Locate the cell with the specified text and output its [x, y] center coordinate. 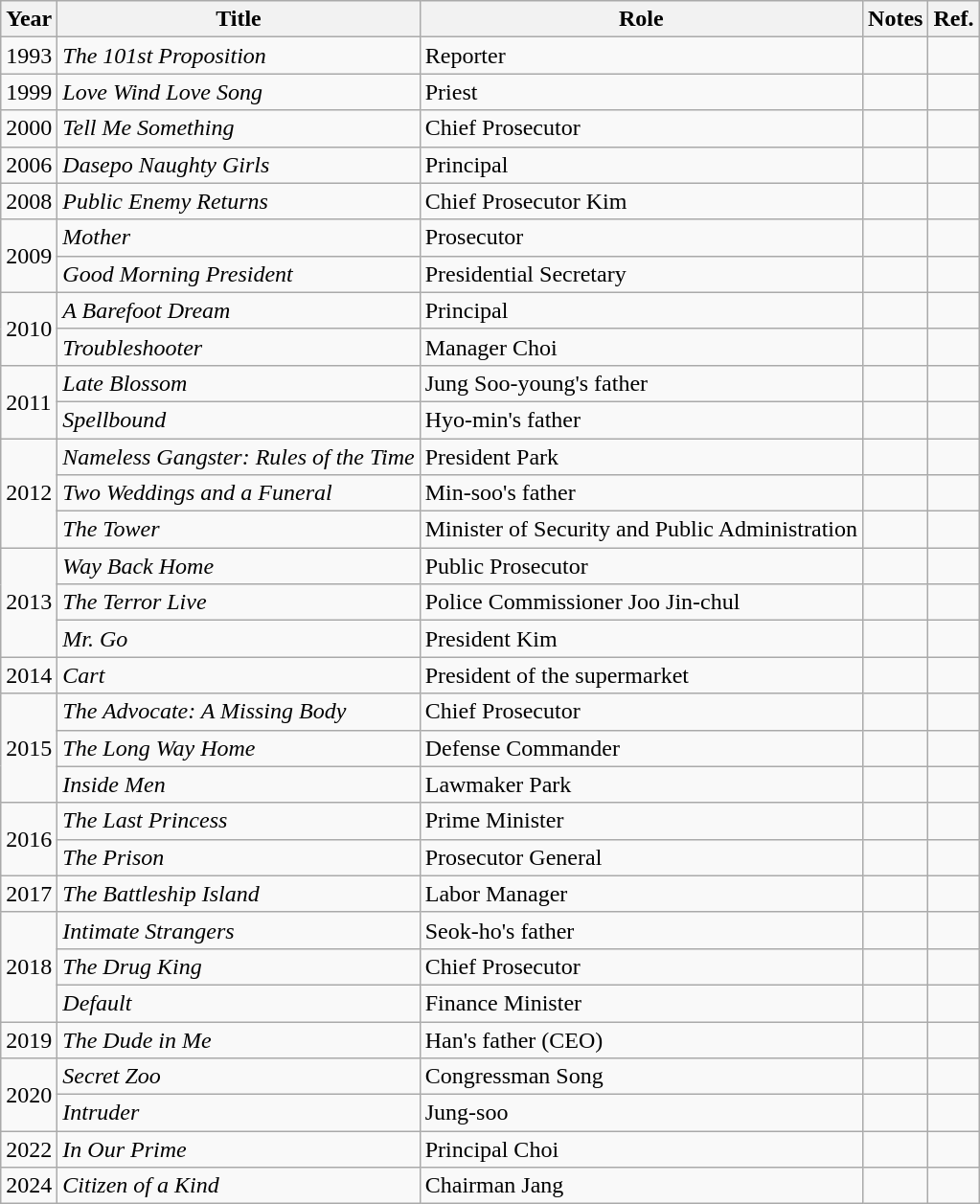
The 101st Proposition [239, 56]
Public Enemy Returns [239, 201]
Presidential Secretary [641, 274]
Priest [641, 92]
President Park [641, 457]
Citizen of a Kind [239, 1186]
Good Morning President [239, 274]
Nameless Gangster: Rules of the Time [239, 457]
Mother [239, 238]
President Kim [641, 639]
2012 [29, 493]
Ref. [954, 19]
The Terror Live [239, 602]
Han's father (CEO) [641, 1039]
Congressman Song [641, 1077]
Spellbound [239, 420]
Default [239, 1003]
Notes [896, 19]
The Battleship Island [239, 894]
Minister of Security and Public Administration [641, 530]
Defense Commander [641, 748]
Public Prosecutor [641, 566]
Mr. Go [239, 639]
Chairman Jang [641, 1186]
Seok-ho's father [641, 930]
Intruder [239, 1113]
The Dude in Me [239, 1039]
2017 [29, 894]
Hyo-min's father [641, 420]
2019 [29, 1039]
Troubleshooter [239, 347]
President of the supermarket [641, 675]
Prosecutor [641, 238]
2000 [29, 128]
The Drug King [239, 966]
Chief Prosecutor Kim [641, 201]
2010 [29, 329]
Title [239, 19]
2009 [29, 256]
2018 [29, 966]
Principal Choi [641, 1149]
The Tower [239, 530]
Secret Zoo [239, 1077]
Dasepo Naughty Girls [239, 165]
Prime Minister [641, 821]
Inside Men [239, 784]
Two Weddings and a Funeral [239, 493]
2013 [29, 602]
A Barefoot Dream [239, 310]
Tell Me Something [239, 128]
Lawmaker Park [641, 784]
Jung Soo-young's father [641, 383]
2024 [29, 1186]
2015 [29, 748]
Cart [239, 675]
The Long Way Home [239, 748]
Police Commissioner Joo Jin-chul [641, 602]
1993 [29, 56]
2014 [29, 675]
2016 [29, 839]
Year [29, 19]
The Advocate: A Missing Body [239, 712]
The Last Princess [239, 821]
In Our Prime [239, 1149]
2008 [29, 201]
Manager Choi [641, 347]
Love Wind Love Song [239, 92]
2022 [29, 1149]
Role [641, 19]
Intimate Strangers [239, 930]
Jung-soo [641, 1113]
2020 [29, 1095]
Reporter [641, 56]
Min-soo's father [641, 493]
Late Blossom [239, 383]
Finance Minister [641, 1003]
1999 [29, 92]
Prosecutor General [641, 857]
2011 [29, 401]
Way Back Home [239, 566]
Labor Manager [641, 894]
2006 [29, 165]
The Prison [239, 857]
